Identify which cell holds the provided text, then report its [x, y] central coordinate. 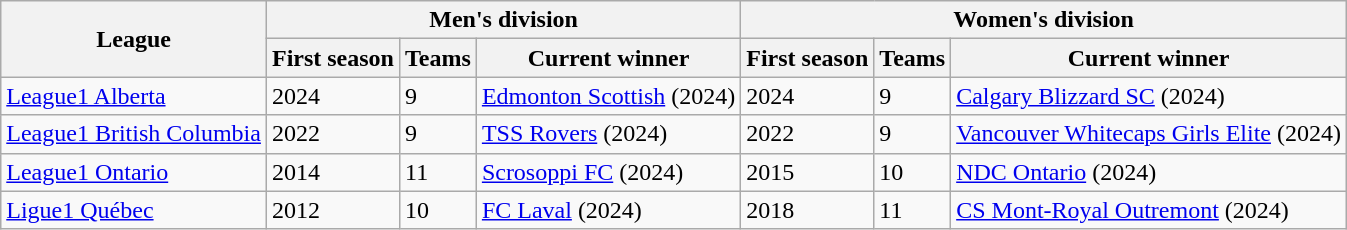
Men's division [503, 20]
Vancouver Whitecaps Girls Elite (2024) [1149, 134]
Scrosoppi FC (2024) [608, 172]
Edmonton Scottish (2024) [608, 96]
2014 [332, 172]
FC Laval (2024) [608, 210]
Women's division [1044, 20]
2018 [808, 210]
NDC Ontario (2024) [1149, 172]
League1 Alberta [134, 96]
League [134, 39]
League1 Ontario [134, 172]
TSS Rovers (2024) [608, 134]
2012 [332, 210]
2015 [808, 172]
Ligue1 Québec [134, 210]
League1 British Columbia [134, 134]
CS Mont-Royal Outremont (2024) [1149, 210]
Calgary Blizzard SC (2024) [1149, 96]
